Pinpoint the cell where the given text exists, returning its [X, Y] midpoint coordinate. 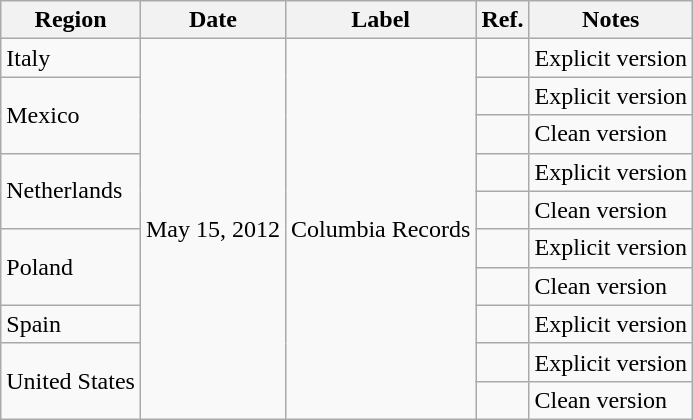
Spain [71, 324]
May 15, 2012 [212, 230]
Columbia Records [381, 230]
Ref. [502, 20]
Netherlands [71, 191]
Poland [71, 267]
Mexico [71, 115]
Italy [71, 58]
Region [71, 20]
United States [71, 381]
Notes [611, 20]
Date [212, 20]
Label [381, 20]
